Scan for the cell matching the given text and deliver its (X, Y) coordinate at center. 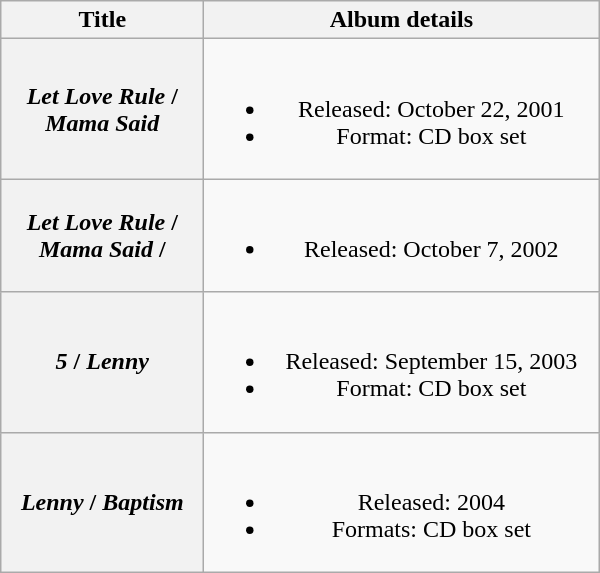
Released: 2004Formats: CD box set (402, 502)
Released: October 7, 2002 (402, 236)
Title (102, 20)
Lenny / Baptism (102, 502)
5 / Lenny (102, 362)
Released: October 22, 2001Format: CD box set (402, 109)
Released: September 15, 2003Format: CD box set (402, 362)
Album details (402, 20)
Let Love Rule / Mama Said (102, 109)
Let Love Rule / Mama Said / (102, 236)
